Scan for the cell matching the given text and deliver its (X, Y) coordinate at center. 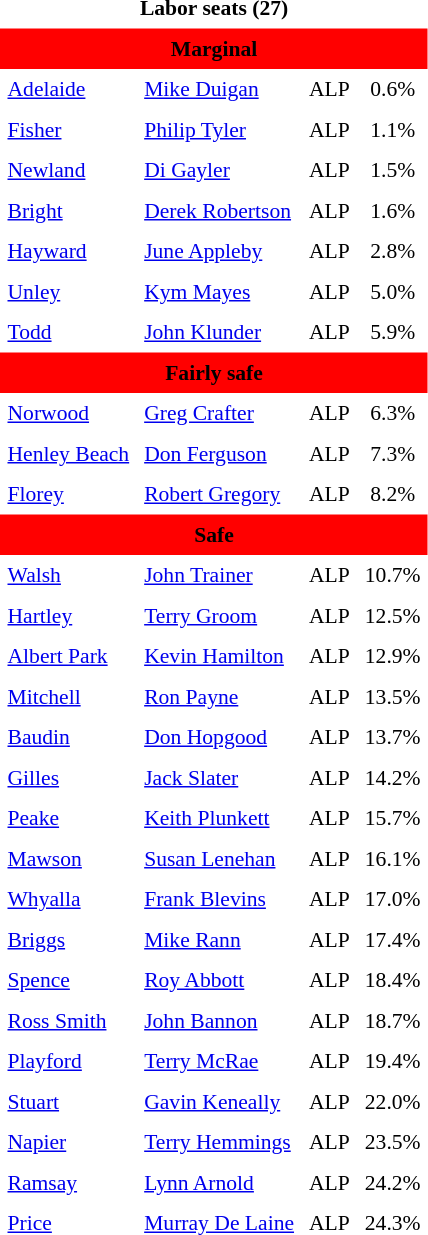
John Trainer (220, 575)
17.4% (392, 939)
Norwood (68, 413)
Kym Mayes (220, 291)
5.0% (392, 291)
Terry Hemmings (220, 1142)
Mike Rann (220, 939)
Todd (68, 332)
1.5% (392, 170)
Terry Groom (220, 615)
0.6% (392, 89)
7.3% (392, 453)
Di Gayler (220, 170)
Playford (68, 1061)
13.7% (392, 737)
June Appleby (220, 251)
17.0% (392, 899)
22.0% (392, 1101)
Susan Lenehan (220, 858)
Roy Abbott (220, 980)
Gavin Keneally (220, 1101)
Florey (68, 494)
Mike Duigan (220, 89)
Fairly safe (214, 372)
Adelaide (68, 89)
Gilles (68, 777)
Ramsay (68, 1182)
18.7% (392, 1020)
Whyalla (68, 899)
15.7% (392, 818)
Henley Beach (68, 453)
Unley (68, 291)
Mitchell (68, 696)
Don Ferguson (220, 453)
14.2% (392, 777)
Lynn Arnold (220, 1182)
Briggs (68, 939)
19.4% (392, 1061)
Kevin Hamilton (220, 656)
12.5% (392, 615)
Albert Park (68, 656)
Spence (68, 980)
Peake (68, 818)
John Klunder (220, 332)
Philip Tyler (220, 129)
23.5% (392, 1142)
Ron Payne (220, 696)
John Bannon (220, 1020)
10.7% (392, 575)
Stuart (68, 1101)
Robert Gregory (220, 494)
Hayward (68, 251)
5.9% (392, 332)
2.8% (392, 251)
13.5% (392, 696)
Baudin (68, 737)
Newland (68, 170)
16.1% (392, 858)
24.2% (392, 1182)
Derek Robertson (220, 210)
Hartley (68, 615)
Terry McRae (220, 1061)
6.3% (392, 413)
Safe (214, 534)
Fisher (68, 129)
Bright (68, 210)
Ross Smith (68, 1020)
Napier (68, 1142)
Marginal (214, 48)
1.1% (392, 129)
Walsh (68, 575)
Jack Slater (220, 777)
Don Hopgood (220, 737)
18.4% (392, 980)
Keith Plunkett (220, 818)
Mawson (68, 858)
12.9% (392, 656)
1.6% (392, 210)
Frank Blevins (220, 899)
8.2% (392, 494)
Greg Crafter (220, 413)
